Find where the given text appears and provide that cell's center as [X, Y] coordinate. 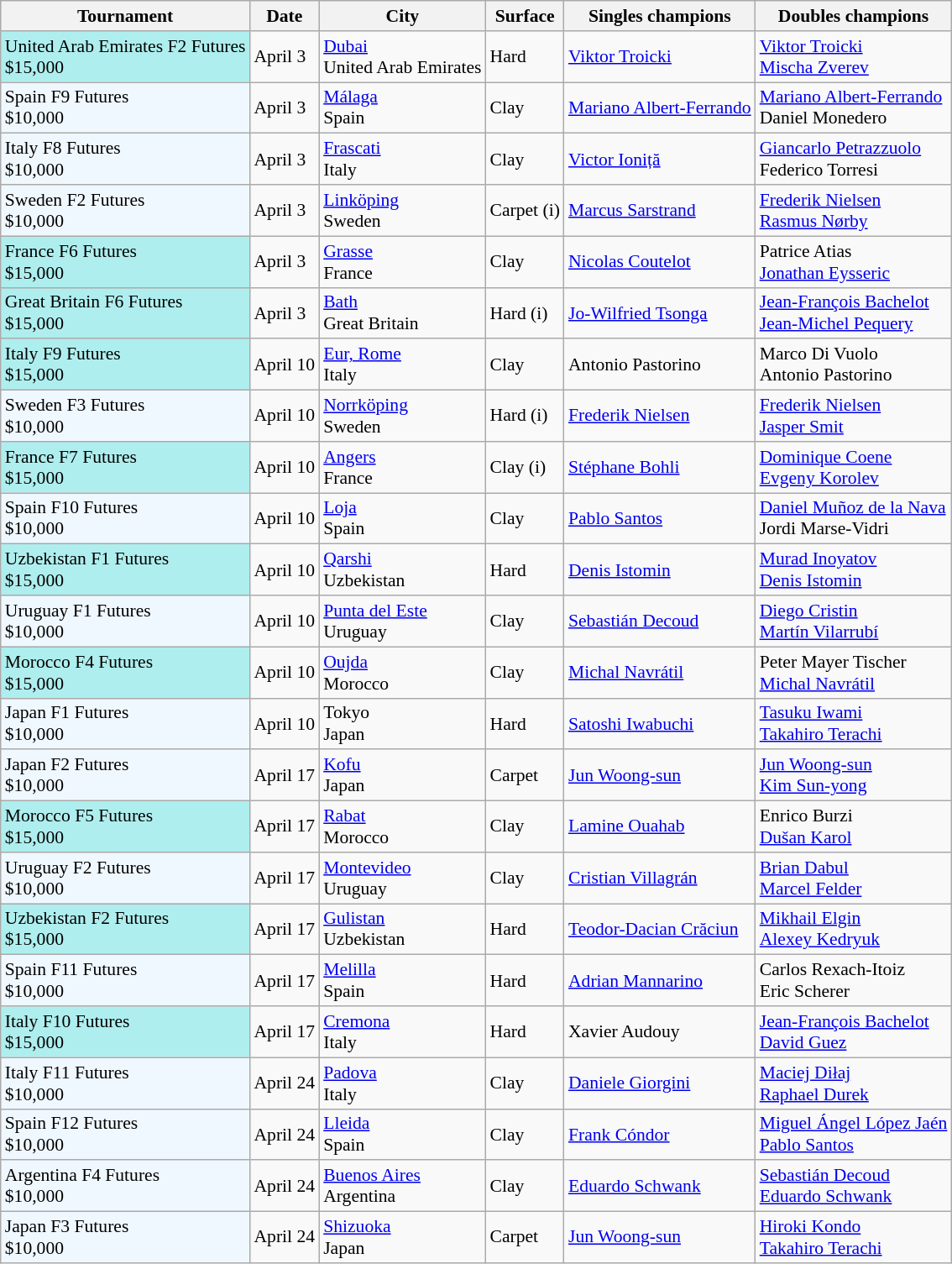
ShizuokaJapan [402, 1238]
Patrice Atias Jonathan Eysseric [854, 262]
Hiroki Kondo Takahiro Terachi [854, 1238]
Brian Dabul Marcel Felder [854, 879]
Surface [526, 16]
LojaSpain [402, 519]
Eduardo Schwank [660, 1186]
Marco Di Vuolo Antonio Pastorino [854, 365]
Punta del EsteUruguay [402, 622]
France F7 Futures$15,000 [126, 467]
Xavier Audouy [660, 1031]
NorrköpingSweden [402, 417]
City [402, 16]
Italy F11 Futures$10,000 [126, 1083]
Dominique Coene Evgeny Korolev [854, 467]
Uruguay F1 Futures$10,000 [126, 622]
Tournament [126, 16]
LleidaSpain [402, 1134]
Antonio Pastorino [660, 365]
Uruguay F2 Futures$10,000 [126, 879]
Enrico Burzi Dušan Karol [854, 826]
Teodor-Dacian Crăciun [660, 929]
FrascatiItaly [402, 160]
QarshiUzbekistan [402, 569]
Pablo Santos [660, 519]
Sebastián Decoud Eduardo Schwank [854, 1186]
France F6 Futures$15,000 [126, 262]
Sebastián Decoud [660, 622]
Tasuku Iwami Takahiro Terachi [854, 724]
BathGreat Britain [402, 312]
Daniel Muñoz de la Nava Jordi Marse-Vidri [854, 519]
GulistanUzbekistan [402, 929]
Stéphane Bohli [660, 467]
Spain F11 Futures$10,000 [126, 981]
CremonaItaly [402, 1031]
MontevideoUruguay [402, 879]
Marcus Sarstrand [660, 210]
Lamine Ouahab [660, 826]
Singles champions [660, 16]
Eur, RomeItaly [402, 365]
Murad Inoyatov Denis Istomin [854, 569]
MálagaSpain [402, 108]
Italy F9 Futures$15,000 [126, 365]
Japan F3 Futures$10,000 [126, 1238]
Spain F10 Futures$10,000 [126, 519]
Mariano Albert-Ferrando [660, 108]
Viktor Troicki [660, 57]
Morocco F4 Futures$15,000 [126, 672]
TokyoJapan [402, 724]
Satoshi Iwabuchi [660, 724]
Sweden F3 Futures$10,000 [126, 417]
Spain F9 Futures$10,000 [126, 108]
Italy F10 Futures$15,000 [126, 1031]
Michal Navrátil [660, 672]
Viktor Troicki Mischa Zverev [854, 57]
OujdaMorocco [402, 672]
Frederik Nielsen Rasmus Nørby [854, 210]
Great Britain F6 Futures$15,000 [126, 312]
Carpet (i) [526, 210]
Clay (i) [526, 467]
Uzbekistan F1 Futures$15,000 [126, 569]
Uzbekistan F2 Futures$15,000 [126, 929]
MelillaSpain [402, 981]
Denis Istomin [660, 569]
Argentina F4 Futures$10,000 [126, 1186]
LinköpingSweden [402, 210]
Jean-François Bachelot Jean-Michel Pequery [854, 312]
Diego Cristin Martín Vilarrubí [854, 622]
Carlos Rexach-Itoiz Eric Scherer [854, 981]
Doubles champions [854, 16]
Japan F1 Futures$10,000 [126, 724]
AngersFrance [402, 467]
Frederik Nielsen Jasper Smit [854, 417]
Frank Cóndor [660, 1134]
Morocco F5 Futures$15,000 [126, 826]
Frederik Nielsen [660, 417]
Giancarlo Petrazzuolo Federico Torresi [854, 160]
Italy F8 Futures$10,000 [126, 160]
KofuJapan [402, 776]
United Arab Emirates F2 Futures$15,000 [126, 57]
Peter Mayer Tischer Michal Navrátil [854, 672]
Jean-François Bachelot David Guez [854, 1031]
Date [284, 16]
Mikhail Elgin Alexey Kedryuk [854, 929]
DubaiUnited Arab Emirates [402, 57]
Sweden F2 Futures$10,000 [126, 210]
Jo-Wilfried Tsonga [660, 312]
Maciej Diłaj Raphael Durek [854, 1083]
Japan F2 Futures$10,000 [126, 776]
RabatMorocco [402, 826]
Spain F12 Futures$10,000 [126, 1134]
Miguel Ángel López Jaén Pablo Santos [854, 1134]
Jun Woong-sun Kim Sun-yong [854, 776]
Daniele Giorgini [660, 1083]
Nicolas Coutelot [660, 262]
PadovaItaly [402, 1083]
Victor Ioniță [660, 160]
GrasseFrance [402, 262]
Cristian Villagrán [660, 879]
Buenos AiresArgentina [402, 1186]
Adrian Mannarino [660, 981]
Mariano Albert-Ferrando Daniel Monedero [854, 108]
